Provide the [X, Y] coordinate of the cell's center where the given text is located.  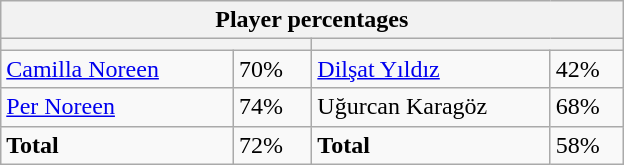
Dilşat Yıldız [431, 69]
72% [273, 145]
70% [273, 69]
42% [586, 69]
74% [273, 107]
68% [586, 107]
Player percentages [312, 20]
Uğurcan Karagöz [431, 107]
58% [586, 145]
Camilla Noreen [118, 69]
Per Noreen [118, 107]
